For the text-containing cell, return its midpoint in [X, Y] coordinate format. 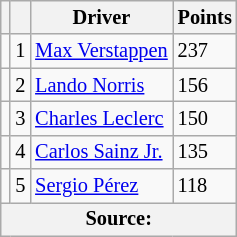
Charles Leclerc [101, 118]
118 [205, 186]
150 [205, 118]
Points [205, 17]
156 [205, 85]
Max Verstappen [101, 51]
Driver [101, 17]
3 [20, 118]
5 [20, 186]
1 [20, 51]
Source: [119, 219]
Sergio Pérez [101, 186]
2 [20, 85]
237 [205, 51]
Lando Norris [101, 85]
Carlos Sainz Jr. [101, 152]
135 [205, 152]
4 [20, 152]
